Pinpoint the cell where the given text exists, returning its (x, y) midpoint coordinate. 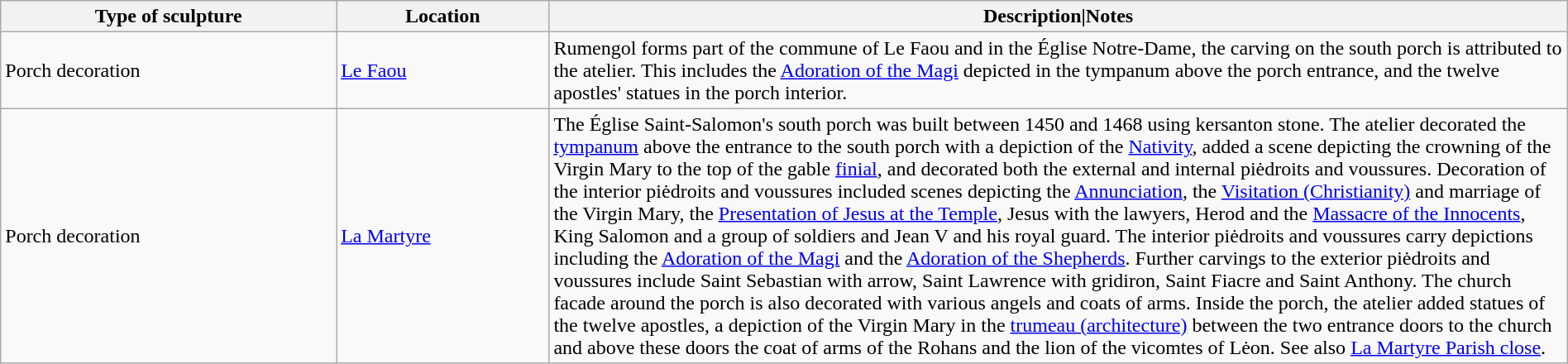
Location (443, 17)
La Martyre (443, 236)
Le Faou (443, 70)
Type of sculpture (169, 17)
Description|Notes (1059, 17)
